Pinpoint the cell where the given text exists, returning its [x, y] midpoint coordinate. 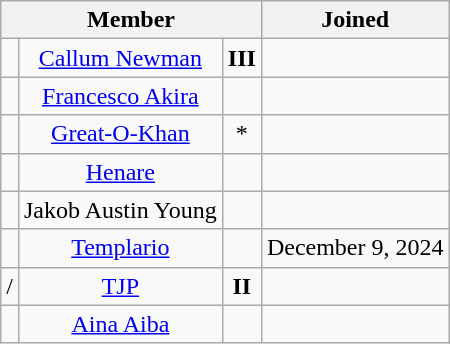
Member [132, 20]
Great-O-Khan [120, 134]
III [242, 58]
/ [10, 286]
II [242, 286]
Henare [120, 172]
Callum Newman [120, 58]
TJP [120, 286]
Aina Aiba [120, 324]
December 9, 2024 [355, 248]
Templario [120, 248]
* [242, 134]
Jakob Austin Young [120, 210]
Francesco Akira [120, 96]
Joined [355, 20]
